Identify which cell holds the provided text, then report its (X, Y) central coordinate. 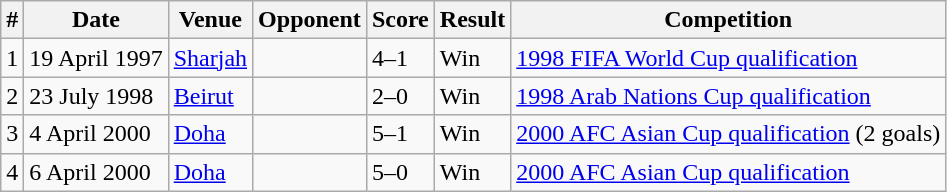
Beirut (210, 96)
1998 Arab Nations Cup qualification (728, 96)
3 (12, 134)
19 April 1997 (96, 58)
1 (12, 58)
Opponent (310, 20)
5–0 (400, 172)
4 (12, 172)
Date (96, 20)
5–1 (400, 134)
Venue (210, 20)
Result (472, 20)
4–1 (400, 58)
23 July 1998 (96, 96)
# (12, 20)
2000 AFC Asian Cup qualification (728, 172)
2 (12, 96)
1998 FIFA World Cup qualification (728, 58)
6 April 2000 (96, 172)
Sharjah (210, 58)
2–0 (400, 96)
4 April 2000 (96, 134)
2000 AFC Asian Cup qualification (2 goals) (728, 134)
Score (400, 20)
Competition (728, 20)
